Find where the given text appears and provide that cell's center as [X, Y] coordinate. 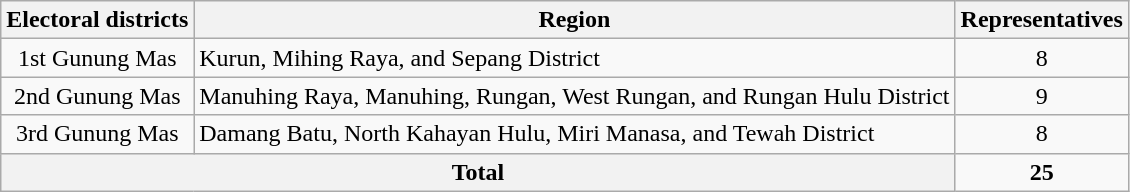
Electoral districts [98, 20]
Kurun, Mihing Raya, and Sepang District [574, 58]
3rd Gunung Mas [98, 134]
25 [1042, 172]
Damang Batu, North Kahayan Hulu, Miri Manasa, and Tewah District [574, 134]
Representatives [1042, 20]
9 [1042, 96]
Manuhing Raya, Manuhing, Rungan, West Rungan, and Rungan Hulu District [574, 96]
Region [574, 20]
1st Gunung Mas [98, 58]
Total [478, 172]
2nd Gunung Mas [98, 96]
